Identify which cell holds the provided text, then report its (X, Y) central coordinate. 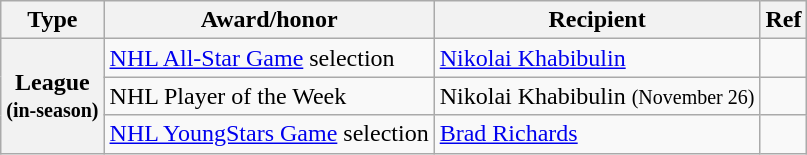
Recipient (597, 20)
Ref (784, 20)
League(in-season) (52, 96)
Type (52, 20)
NHL Player of the Week (269, 96)
NHL YoungStars Game selection (269, 134)
Brad Richards (597, 134)
Award/honor (269, 20)
Nikolai Khabibulin (597, 58)
NHL All-Star Game selection (269, 58)
Nikolai Khabibulin (November 26) (597, 96)
